Provide the [x, y] coordinate of the cell's center where the given text is located.  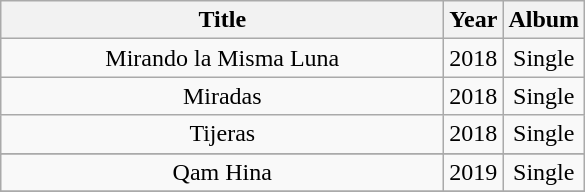
Mirando la Misma Luna [222, 58]
Album [544, 20]
Miradas [222, 96]
Qam Hina [222, 172]
2019 [474, 172]
Year [474, 20]
Title [222, 20]
Tijeras [222, 134]
